Provide the (x, y) coordinate of the cell's center where the given text is located.  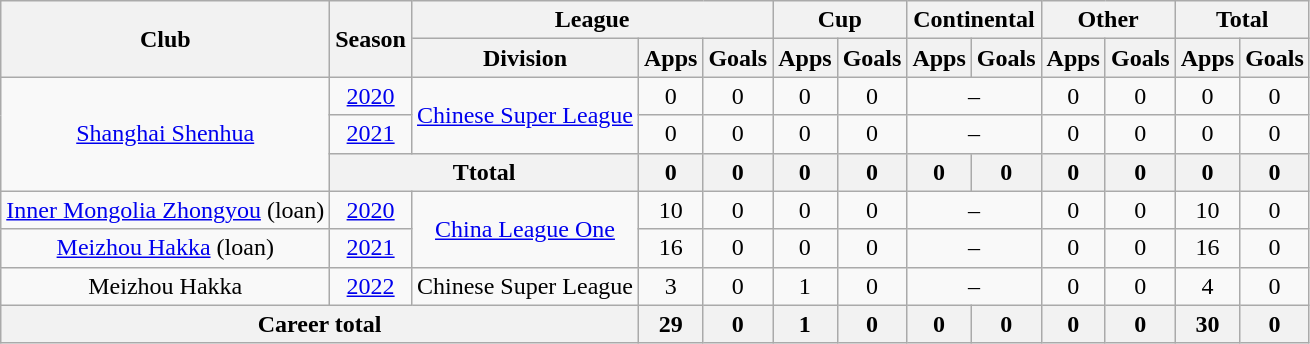
Other (1108, 20)
Division (524, 58)
2022 (371, 286)
League (592, 20)
3 (670, 286)
Cup (840, 20)
Career total (320, 324)
Continental (974, 20)
Total (1242, 20)
Season (371, 39)
Shanghai Shenhua (166, 134)
Inner Mongolia Zhongyou (loan) (166, 210)
Ttotal (484, 172)
China League One (524, 229)
Meizhou Hakka (166, 286)
29 (670, 324)
30 (1207, 324)
Meizhou Hakka (loan) (166, 248)
4 (1207, 286)
Club (166, 39)
